Pinpoint the cell where the given text exists, returning its (X, Y) midpoint coordinate. 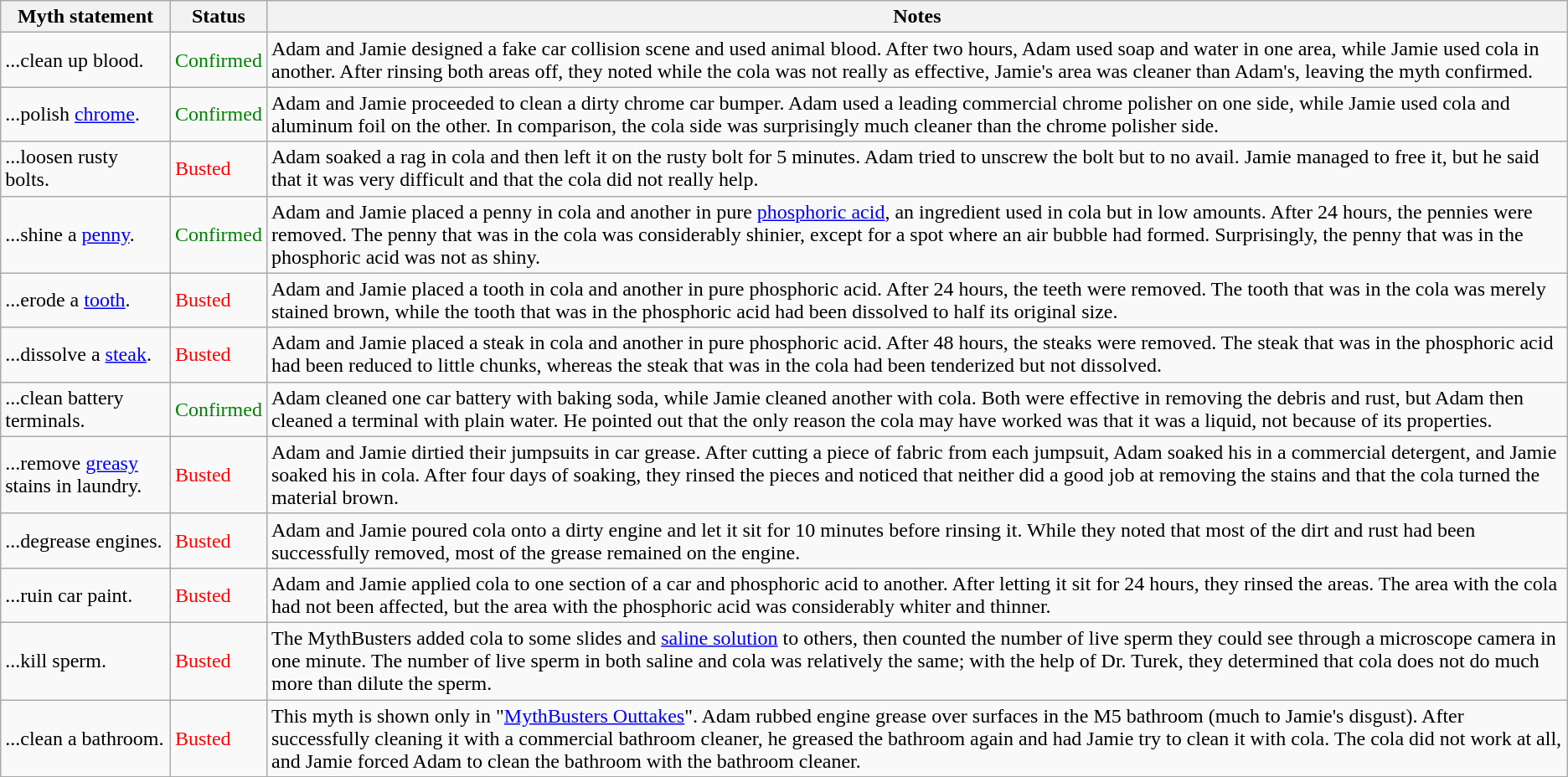
...dissolve a steak. (85, 355)
...erode a tooth. (85, 300)
...degrease engines. (85, 541)
...clean up blood. (85, 60)
...clean battery terminals. (85, 409)
...shine a penny. (85, 234)
...remove greasy stains in laundry. (85, 475)
...kill sperm. (85, 661)
...polish chrome. (85, 114)
...clean a bathroom. (85, 738)
...ruin car paint. (85, 594)
Notes (916, 17)
Status (218, 17)
...loosen rusty bolts. (85, 169)
Myth statement (85, 17)
